Provide the (X, Y) coordinate of the cell's center where the given text is located.  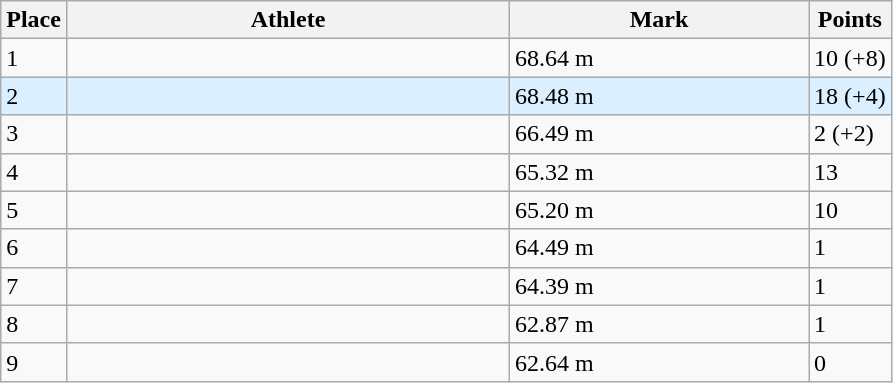
68.64 m (660, 58)
62.87 m (660, 324)
64.49 m (660, 248)
Mark (660, 20)
9 (34, 362)
65.32 m (660, 172)
66.49 m (660, 134)
Athlete (288, 20)
10 (850, 210)
4 (34, 172)
7 (34, 286)
0 (850, 362)
2 (+2) (850, 134)
Points (850, 20)
6 (34, 248)
8 (34, 324)
2 (34, 96)
10 (+8) (850, 58)
Place (34, 20)
5 (34, 210)
18 (+4) (850, 96)
62.64 m (660, 362)
68.48 m (660, 96)
64.39 m (660, 286)
3 (34, 134)
65.20 m (660, 210)
13 (850, 172)
